Return the (x, y) coordinate for the center point of the cell that contains the specified text.  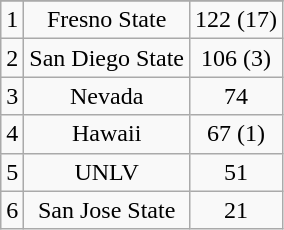
3 (12, 96)
67 (1) (236, 134)
122 (17) (236, 20)
Hawaii (107, 134)
2 (12, 58)
21 (236, 210)
Nevada (107, 96)
6 (12, 210)
UNLV (107, 172)
1 (12, 20)
4 (12, 134)
Fresno State (107, 20)
74 (236, 96)
San Diego State (107, 58)
San Jose State (107, 210)
106 (3) (236, 58)
51 (236, 172)
5 (12, 172)
